Search for the cell housing the specified text and yield its (X, Y) center coordinate. 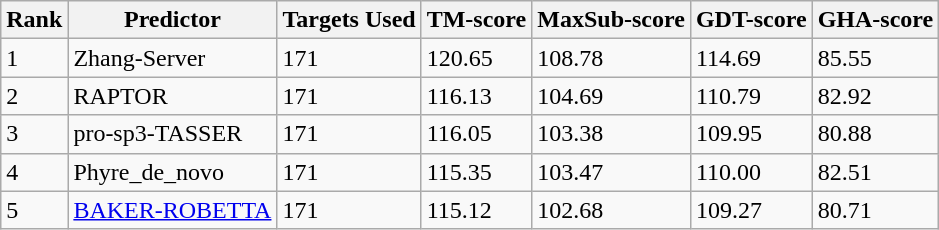
116.13 (476, 96)
MaxSub-score (612, 20)
115.12 (476, 210)
114.69 (751, 58)
3 (34, 134)
82.92 (876, 96)
82.51 (876, 172)
109.27 (751, 210)
TM-score (476, 20)
103.38 (612, 134)
Targets Used (349, 20)
120.65 (476, 58)
GDT-score (751, 20)
110.00 (751, 172)
1 (34, 58)
102.68 (612, 210)
Predictor (172, 20)
5 (34, 210)
GHA-score (876, 20)
BAKER-ROBETTA (172, 210)
110.79 (751, 96)
103.47 (612, 172)
RAPTOR (172, 96)
2 (34, 96)
80.88 (876, 134)
pro-sp3-TASSER (172, 134)
116.05 (476, 134)
Zhang-Server (172, 58)
4 (34, 172)
104.69 (612, 96)
Rank (34, 20)
108.78 (612, 58)
85.55 (876, 58)
80.71 (876, 210)
109.95 (751, 134)
115.35 (476, 172)
Phyre_de_novo (172, 172)
